Return [x, y] of the center of cell containing provided text 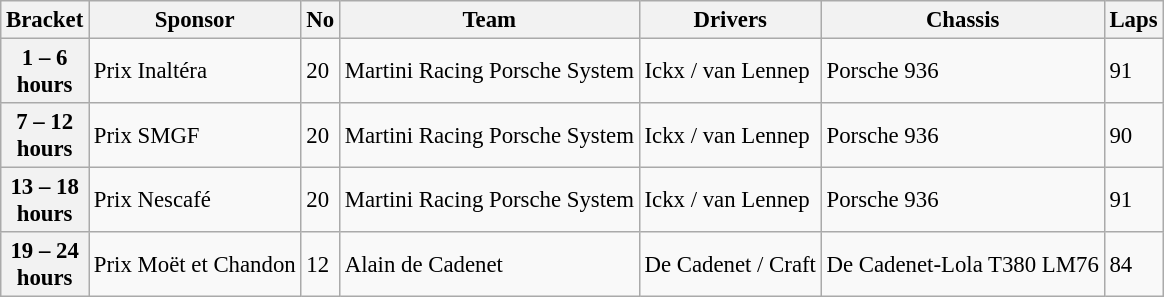
Bracket [45, 20]
No [320, 20]
84 [1134, 264]
Chassis [962, 20]
13 – 18hours [45, 200]
1 – 6hours [45, 72]
Alain de Cadenet [489, 264]
Laps [1134, 20]
Drivers [730, 20]
Prix SMGF [195, 136]
De Cadenet / Craft [730, 264]
19 – 24hours [45, 264]
De Cadenet-Lola T380 LM76 [962, 264]
7 – 12hours [45, 136]
Prix Nescafé [195, 200]
90 [1134, 136]
Prix Inaltéra [195, 72]
Team [489, 20]
Prix Moët et Chandon [195, 264]
Sponsor [195, 20]
12 [320, 264]
